Capture the cell that displays the provided text and extract its (X, Y) central coordinate. 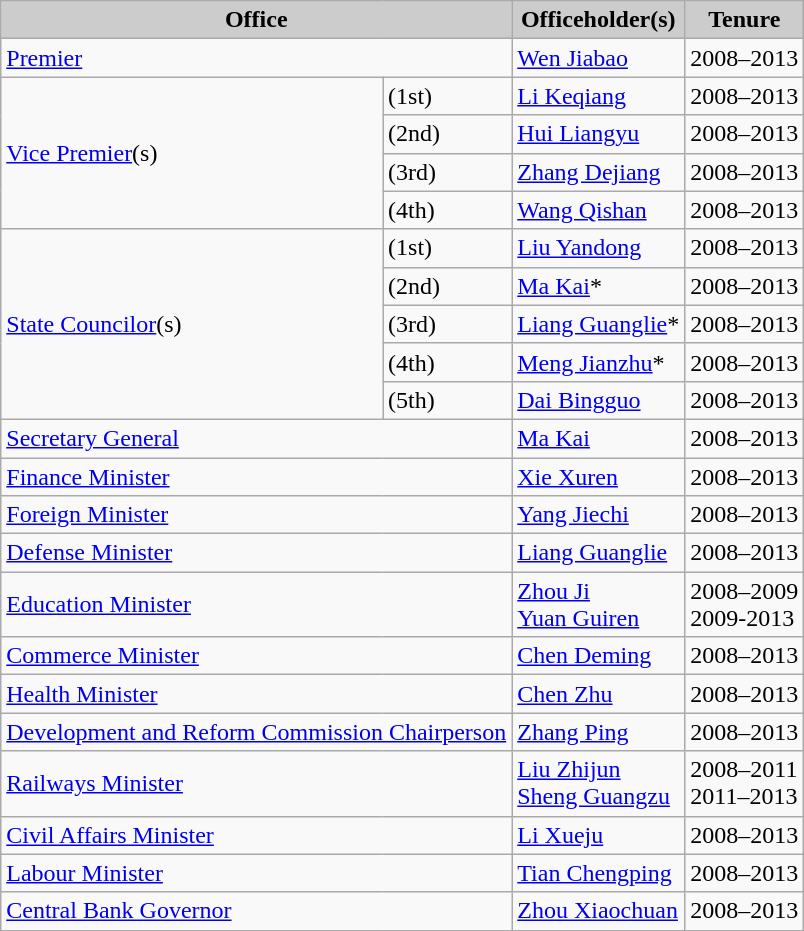
Yang Jiechi (598, 515)
Officeholder(s) (598, 20)
Office (256, 20)
Chen Deming (598, 656)
State Councilor(s) (192, 324)
Development and Reform Commission Chairperson (256, 732)
Defense Minister (256, 553)
Railways Minister (256, 784)
Secretary General (256, 438)
Liu Yandong (598, 248)
Chen Zhu (598, 694)
Ma Kai (598, 438)
Ma Kai* (598, 286)
Commerce Minister (256, 656)
Premier (256, 58)
Zhang Ping (598, 732)
Labour Minister (256, 873)
Wen Jiabao (598, 58)
Liang Guanglie* (598, 324)
Hui Liangyu (598, 134)
Education Minister (256, 604)
Tian Chengping (598, 873)
Li Xueju (598, 835)
Dai Bingguo (598, 400)
Foreign Minister (256, 515)
Liu ZhijunSheng Guangzu (598, 784)
(5th) (448, 400)
Central Bank Governor (256, 911)
Vice Premier(s) (192, 153)
Health Minister (256, 694)
Civil Affairs Minister (256, 835)
Xie Xuren (598, 477)
Liang Guanglie (598, 553)
Li Keqiang (598, 96)
Finance Minister (256, 477)
Zhou JiYuan Guiren (598, 604)
Zhou Xiaochuan (598, 911)
Wang Qishan (598, 210)
2008–20092009-2013 (744, 604)
Zhang Dejiang (598, 172)
2008–20112011–2013 (744, 784)
Meng Jianzhu* (598, 362)
Tenure (744, 20)
